Pinpoint the cell where the given text exists, returning its [X, Y] midpoint coordinate. 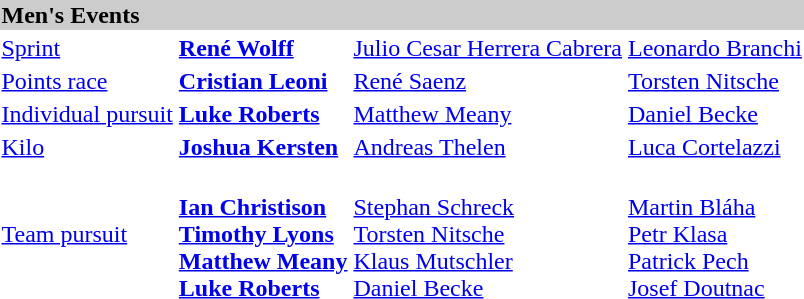
Leonardo Branchi [716, 48]
Men's Events [402, 15]
Sprint [87, 48]
Individual pursuit [87, 114]
Andreas Thelen [488, 147]
René Wolff [263, 48]
Daniel Becke [716, 114]
Joshua Kersten [263, 147]
Points race [87, 81]
René Saenz [488, 81]
Kilo [87, 147]
Luke Roberts [263, 114]
Julio Cesar Herrera Cabrera [488, 48]
Matthew Meany [488, 114]
Luca Cortelazzi [716, 147]
Cristian Leoni [263, 81]
Torsten Nitsche [716, 81]
